Capture the cell that displays the provided text and extract its (x, y) central coordinate. 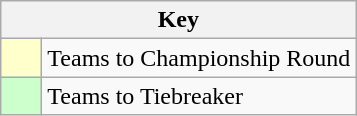
Teams to Championship Round (199, 58)
Key (178, 20)
Teams to Tiebreaker (199, 96)
